Search for the cell housing the specified text and yield its (x, y) center coordinate. 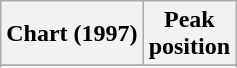
Peak position (189, 34)
Chart (1997) (72, 34)
